Pinpoint the cell where the given text exists, returning its (X, Y) midpoint coordinate. 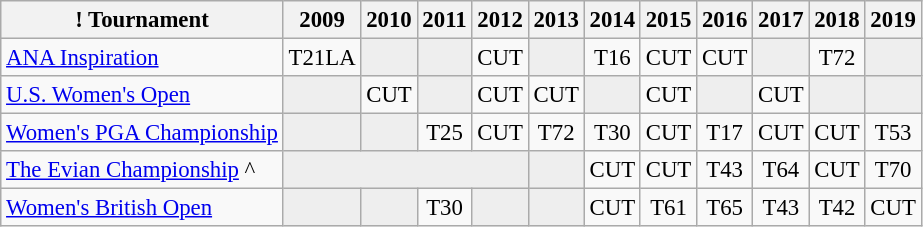
T42 (837, 208)
2013 (556, 20)
2018 (837, 20)
2012 (500, 20)
2011 (444, 20)
T21LA (322, 58)
2016 (725, 20)
2017 (781, 20)
T64 (781, 170)
2014 (612, 20)
T17 (725, 133)
! Tournament (142, 20)
Women's PGA Championship (142, 133)
T61 (668, 208)
T53 (893, 133)
ANA Inspiration (142, 58)
T70 (893, 170)
T65 (725, 208)
2009 (322, 20)
The Evian Championship ^ (142, 170)
T16 (612, 58)
2010 (389, 20)
T25 (444, 133)
U.S. Women's Open (142, 95)
Women's British Open (142, 208)
2019 (893, 20)
2015 (668, 20)
